For the text-containing cell, return its midpoint in [X, Y] coordinate format. 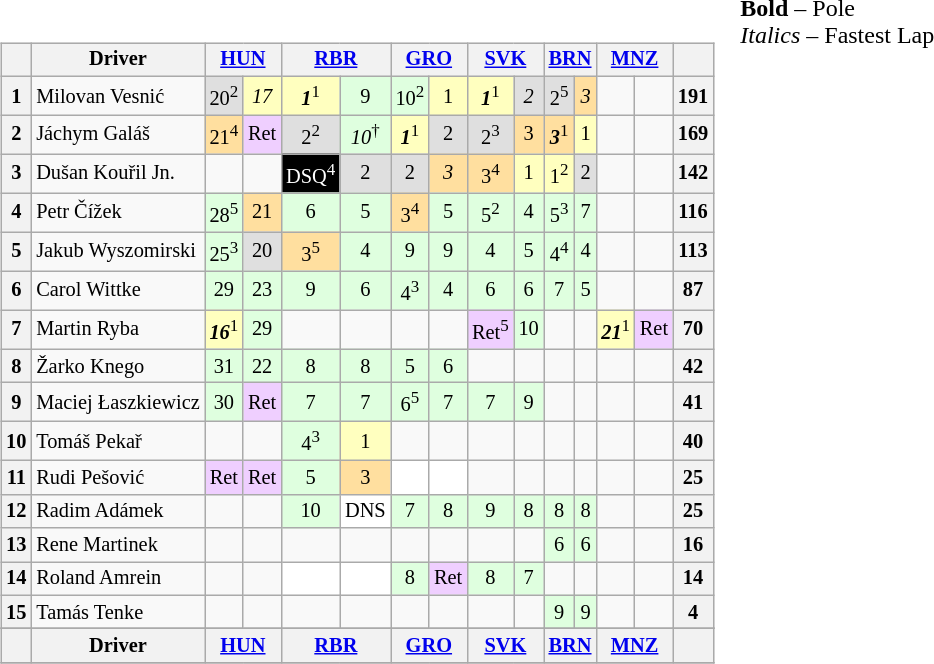
Petr Čížek [118, 212]
13 [16, 545]
169 [693, 134]
53 [560, 212]
17 [262, 96]
214 [224, 134]
16 [693, 545]
285 [224, 212]
87 [693, 290]
Rudi Pešović [118, 478]
253 [224, 252]
202 [224, 96]
Tomáš Pekař [118, 442]
211 [616, 330]
DNS [365, 511]
41 [693, 402]
Žarko Knego [118, 366]
Jakub Wyszomirski [118, 252]
Carol Wittke [118, 290]
161 [224, 330]
70 [693, 330]
35 [310, 252]
DSQ4 [310, 174]
Dušan Kouřil Jn. [118, 174]
65 [410, 402]
113 [693, 252]
Ret5 [490, 330]
Martin Ryba [118, 330]
Maciej Łaszkiewicz [118, 402]
21 [262, 212]
Milovan Vesnić [118, 96]
42 [693, 366]
116 [693, 212]
15 [16, 612]
Jáchym Galáš [118, 134]
191 [693, 96]
52 [490, 212]
Rene Martinek [118, 545]
Roland Amrein [118, 579]
44 [560, 252]
102 [410, 96]
30 [224, 402]
Radim Adámek [118, 511]
Tamás Tenke [118, 612]
10† [365, 134]
20 [262, 252]
40 [693, 442]
142 [693, 174]
